Provide the [X, Y] coordinate of the cell's center where the given text is located.  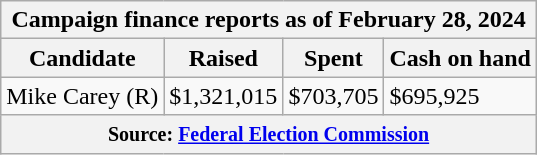
Candidate [82, 58]
$703,705 [334, 96]
Cash on hand [460, 58]
Mike Carey (R) [82, 96]
$1,321,015 [224, 96]
Spent [334, 58]
Source: Federal Election Commission [269, 134]
$695,925 [460, 96]
Campaign finance reports as of February 28, 2024 [269, 20]
Raised [224, 58]
